Provide the [x, y] coordinate of the cell's center where the given text is located.  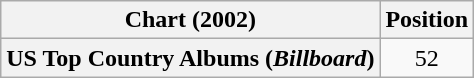
Chart (2002) [190, 20]
US Top Country Albums (Billboard) [190, 58]
52 [427, 58]
Position [427, 20]
